For the text-containing cell, return its midpoint in (X, Y) coordinate format. 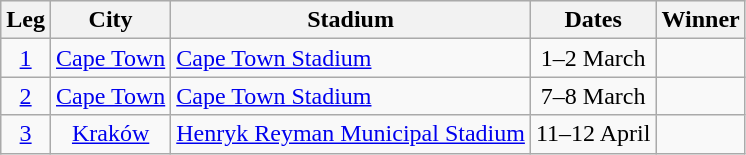
11–12 April (593, 134)
3 (26, 134)
2 (26, 96)
Henryk Reyman Municipal Stadium (351, 134)
Leg (26, 20)
Stadium (351, 20)
Dates (593, 20)
Winner (700, 20)
7–8 March (593, 96)
1–2 March (593, 58)
1 (26, 58)
City (110, 20)
Kraków (110, 134)
